Return the (X, Y) coordinate for the center point of the cell that contains the specified text.  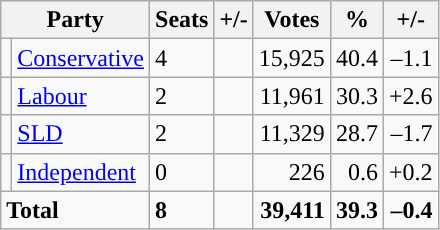
11,961 (292, 96)
0 (182, 172)
+2.6 (410, 96)
Labour (81, 96)
11,329 (292, 134)
Conservative (81, 58)
15,925 (292, 58)
–0.4 (410, 210)
–1.1 (410, 58)
% (356, 20)
39,411 (292, 210)
+0.2 (410, 172)
4 (182, 58)
Seats (182, 20)
226 (292, 172)
40.4 (356, 58)
28.7 (356, 134)
Independent (81, 172)
8 (182, 210)
30.3 (356, 96)
0.6 (356, 172)
Total (76, 210)
Party (76, 20)
39.3 (356, 210)
SLD (81, 134)
–1.7 (410, 134)
Votes (292, 20)
